Return (X, Y) of the center of cell containing provided text 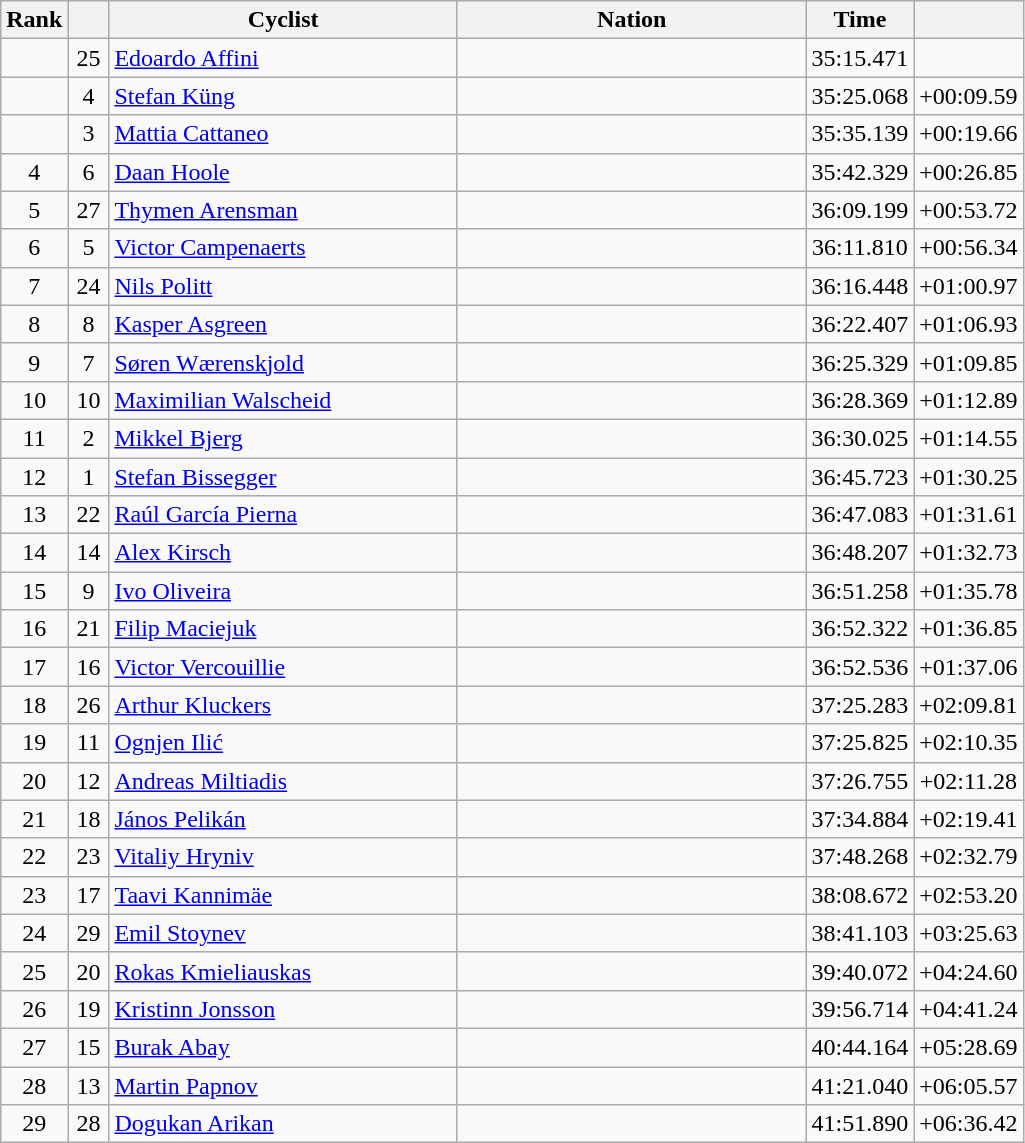
+01:12.89 (968, 400)
35:35.139 (860, 134)
Time (860, 20)
+01:36.85 (968, 629)
Filip Maciejuk (284, 629)
+02:53.20 (968, 895)
Victor Vercouillie (284, 667)
+00:19.66 (968, 134)
36:47.083 (860, 515)
36:51.258 (860, 591)
1 (88, 477)
Andreas Miltiadis (284, 781)
36:52.536 (860, 667)
40:44.164 (860, 1047)
Stefan Küng (284, 96)
36:11.810 (860, 248)
+06:36.42 (968, 1124)
+02:11.28 (968, 781)
Rank (34, 20)
+01:37.06 (968, 667)
+00:26.85 (968, 172)
+01:30.25 (968, 477)
36:30.025 (860, 438)
+04:24.60 (968, 971)
Taavi Kannimäe (284, 895)
Vitaliy Hryniv (284, 857)
+02:32.79 (968, 857)
Daan Hoole (284, 172)
37:26.755 (860, 781)
Burak Abay (284, 1047)
Victor Campenaerts (284, 248)
Nils Politt (284, 286)
Martin Papnov (284, 1085)
+03:25.63 (968, 933)
Ognjen Ilić (284, 743)
+02:19.41 (968, 819)
35:15.471 (860, 58)
36:25.329 (860, 362)
+06:05.57 (968, 1085)
+02:10.35 (968, 743)
Emil Stoynev (284, 933)
+01:14.55 (968, 438)
37:25.825 (860, 743)
+01:35.78 (968, 591)
Nation (632, 20)
Thymen Arensman (284, 210)
Mikkel Bjerg (284, 438)
39:56.714 (860, 1009)
+01:09.85 (968, 362)
38:41.103 (860, 933)
+01:32.73 (968, 553)
39:40.072 (860, 971)
Stefan Bissegger (284, 477)
Kristinn Jonsson (284, 1009)
36:45.723 (860, 477)
36:16.448 (860, 286)
János Pelikán (284, 819)
+00:09.59 (968, 96)
37:48.268 (860, 857)
41:21.040 (860, 1085)
38:08.672 (860, 895)
Edoardo Affini (284, 58)
37:25.283 (860, 705)
+01:06.93 (968, 324)
Arthur Kluckers (284, 705)
37:34.884 (860, 819)
+05:28.69 (968, 1047)
35:42.329 (860, 172)
Mattia Cattaneo (284, 134)
Dogukan Arikan (284, 1124)
35:25.068 (860, 96)
Raúl García Pierna (284, 515)
Alex Kirsch (284, 553)
+01:31.61 (968, 515)
Ivo Oliveira (284, 591)
Rokas Kmieliauskas (284, 971)
Cyclist (284, 20)
Søren Wærenskjold (284, 362)
36:28.369 (860, 400)
+00:53.72 (968, 210)
Kasper Asgreen (284, 324)
+01:00.97 (968, 286)
36:52.322 (860, 629)
+02:09.81 (968, 705)
41:51.890 (860, 1124)
36:09.199 (860, 210)
Maximilian Walscheid (284, 400)
+00:56.34 (968, 248)
3 (88, 134)
2 (88, 438)
36:22.407 (860, 324)
+04:41.24 (968, 1009)
36:48.207 (860, 553)
